Output the [x, y] coordinate of the center of the cell containing the given text.  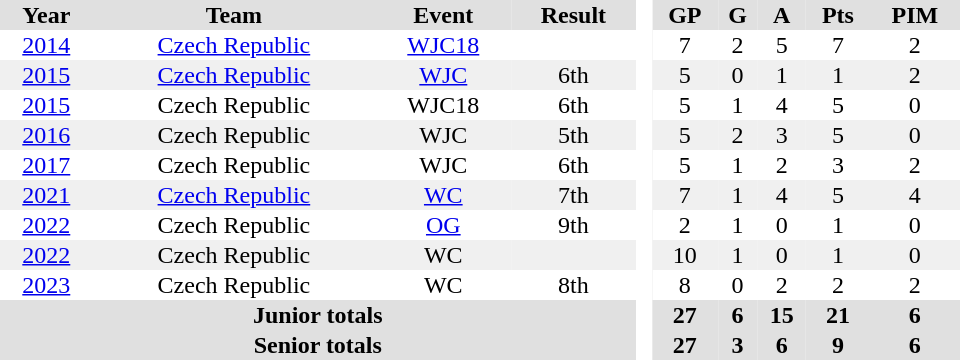
Team [234, 15]
5th [573, 135]
A [782, 15]
21 [838, 315]
10 [685, 255]
Senior totals [318, 345]
Pts [838, 15]
2014 [46, 45]
2017 [46, 165]
G [738, 15]
Result [573, 15]
Event [443, 15]
Junior totals [318, 315]
2023 [46, 285]
PIM [915, 15]
9th [573, 225]
8th [573, 285]
7th [573, 195]
9 [838, 345]
Year [46, 15]
OG [443, 225]
2021 [46, 195]
8 [685, 285]
15 [782, 315]
2016 [46, 135]
GP [685, 15]
